Extract the (x, y) coordinate from the center of the cell holding the provided text.  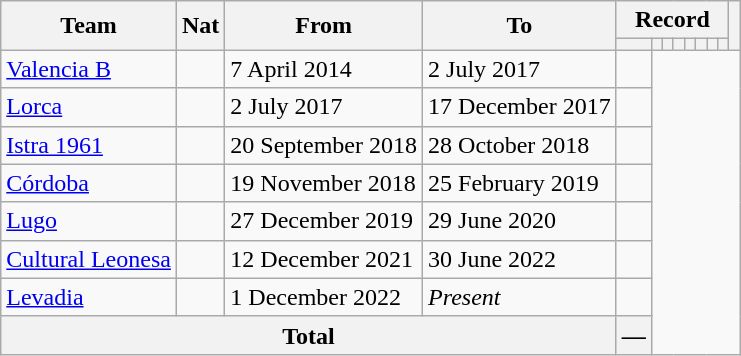
12 December 2021 (324, 259)
Levadia (89, 297)
Valencia B (89, 69)
— (634, 335)
From (324, 26)
Córdoba (89, 183)
20 September 2018 (324, 145)
Istra 1961 (89, 145)
Lugo (89, 221)
Present (520, 297)
Team (89, 26)
17 December 2017 (520, 107)
19 November 2018 (324, 183)
Cultural Leonesa (89, 259)
To (520, 26)
Nat (200, 26)
27 December 2019 (324, 221)
30 June 2022 (520, 259)
7 April 2014 (324, 69)
Lorca (89, 107)
1 December 2022 (324, 297)
25 February 2019 (520, 183)
29 June 2020 (520, 221)
Total (308, 335)
Record (672, 20)
28 October 2018 (520, 145)
